Return the [X, Y] coordinate for the center point of the cell that contains the specified text.  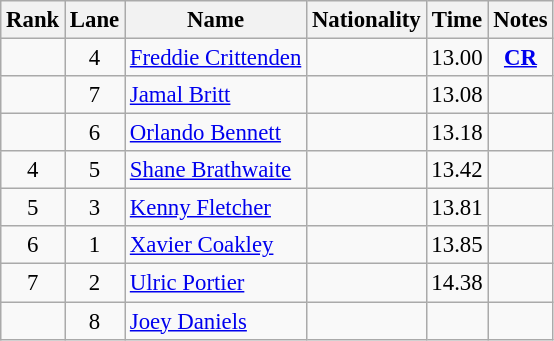
14.38 [457, 283]
Lane [95, 20]
Joey Daniels [216, 321]
13.81 [457, 208]
1 [95, 245]
Rank [33, 20]
2 [95, 283]
13.18 [457, 133]
Name [216, 20]
Shane Brathwaite [216, 170]
Kenny Fletcher [216, 208]
8 [95, 321]
13.08 [457, 95]
Notes [520, 20]
Ulric Portier [216, 283]
Nationality [366, 20]
Orlando Bennett [216, 133]
13.85 [457, 245]
13.00 [457, 58]
Xavier Coakley [216, 245]
Time [457, 20]
CR [520, 58]
3 [95, 208]
Freddie Crittenden [216, 58]
13.42 [457, 170]
Jamal Britt [216, 95]
